Capture the cell that displays the provided text and extract its (x, y) central coordinate. 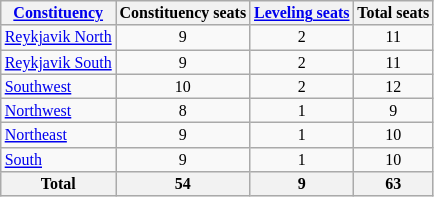
8 (183, 110)
12 (393, 86)
Total seats (393, 12)
Northwest (58, 110)
Southwest (58, 86)
South (58, 159)
Reykjavik South (58, 61)
Constituency (58, 12)
Total (58, 183)
Constituency seats (183, 12)
Leveling seats (302, 12)
54 (183, 183)
63 (393, 183)
Northeast (58, 134)
Reykjavik North (58, 37)
